Capture the cell that displays the provided text and extract its (X, Y) central coordinate. 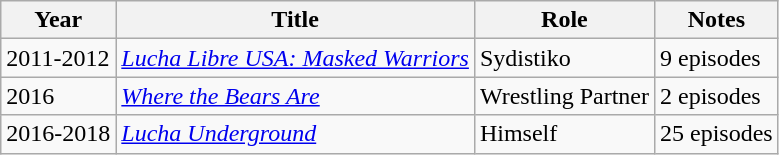
Notes (716, 20)
2016-2018 (58, 134)
25 episodes (716, 134)
9 episodes (716, 58)
Lucha Libre USA: Masked Warriors (296, 58)
Where the Bears Are (296, 96)
Himself (564, 134)
2 episodes (716, 96)
Role (564, 20)
Lucha Underground (296, 134)
Title (296, 20)
2011-2012 (58, 58)
Wrestling Partner (564, 96)
Year (58, 20)
Sydistiko (564, 58)
2016 (58, 96)
